For the text-containing cell, return its midpoint in [x, y] coordinate format. 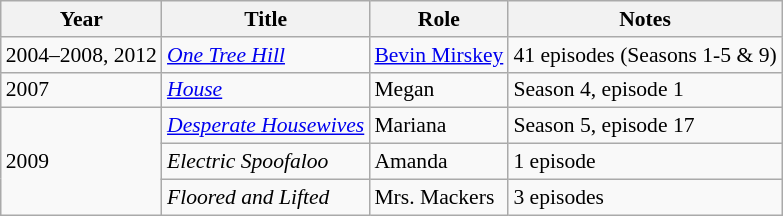
Megan [438, 90]
Electric Spoofaloo [266, 162]
2007 [82, 90]
Mrs. Mackers [438, 197]
Season 5, episode 17 [644, 126]
3 episodes [644, 197]
One Tree Hill [266, 55]
Bevin Mirskey [438, 55]
2009 [82, 162]
Mariana [438, 126]
Desperate Housewives [266, 126]
Title [266, 19]
Role [438, 19]
41 episodes (Seasons 1-5 & 9) [644, 55]
Amanda [438, 162]
House [266, 90]
Floored and Lifted [266, 197]
Year [82, 19]
Notes [644, 19]
1 episode [644, 162]
2004–2008, 2012 [82, 55]
Season 4, episode 1 [644, 90]
